Scan for the cell matching the given text and deliver its [X, Y] coordinate at center. 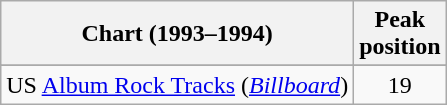
Peakposition [400, 34]
US Album Rock Tracks (Billboard) [178, 85]
19 [400, 85]
Chart (1993–1994) [178, 34]
